Extract the [X, Y] coordinate from the center of the cell holding the provided text.  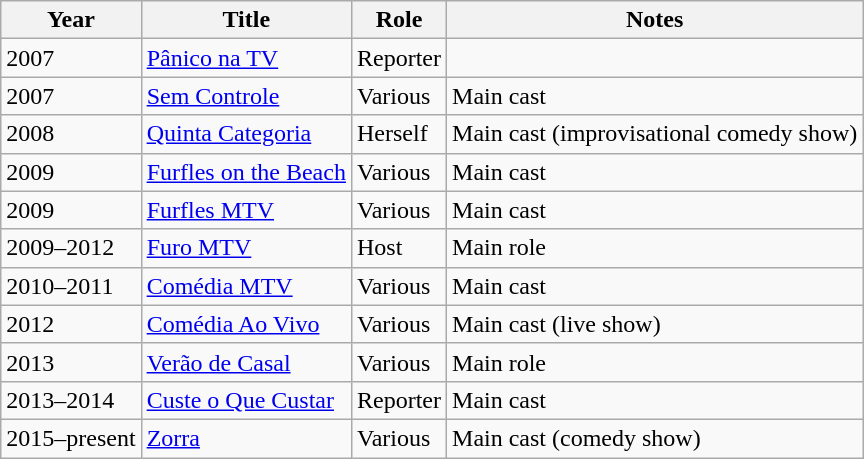
Main cast (comedy show) [655, 438]
Furfles on the Beach [246, 172]
Role [398, 20]
Host [398, 248]
2010–2011 [71, 286]
Sem Controle [246, 96]
2015–present [71, 438]
Verão de Casal [246, 362]
2008 [71, 134]
Main cast (live show) [655, 324]
Quinta Categoria [246, 134]
2013–2014 [71, 400]
Pânico na TV [246, 58]
Furfles MTV [246, 210]
2009–2012 [71, 248]
2013 [71, 362]
Zorra [246, 438]
Title [246, 20]
Main cast (improvisational comedy show) [655, 134]
2012 [71, 324]
Year [71, 20]
Comédia Ao Vivo [246, 324]
Furo MTV [246, 248]
Custe o Que Custar [246, 400]
Comédia MTV [246, 286]
Notes [655, 20]
Herself [398, 134]
